Locate the cell with the specified text and output its [X, Y] center coordinate. 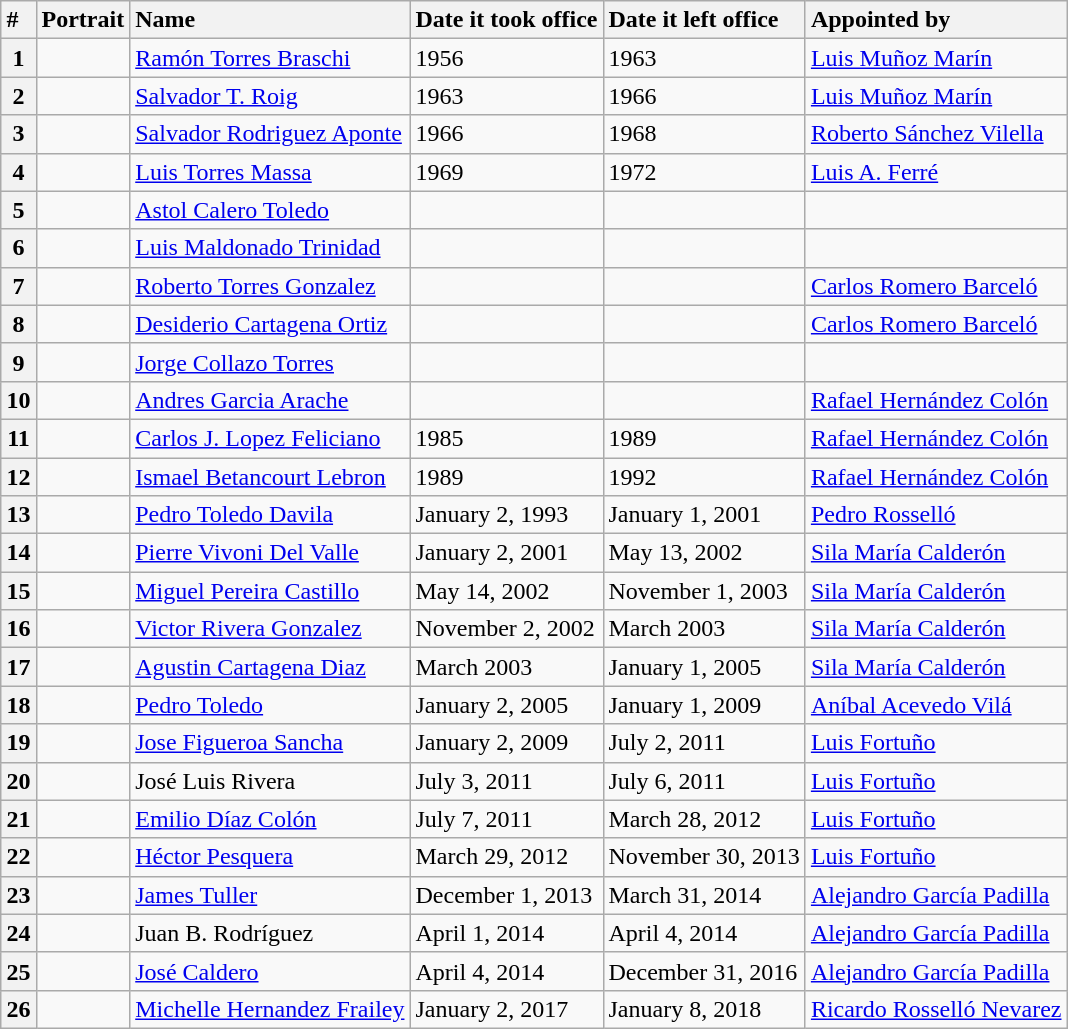
Portrait [83, 20]
Salvador Rodriguez Aponte [270, 134]
Name [270, 20]
Miguel Pereira Castillo [270, 591]
9 [18, 362]
Luis Maldonado Trinidad [270, 248]
July 6, 2011 [704, 781]
March 29, 2012 [506, 857]
July 3, 2011 [506, 781]
January 1, 2005 [704, 667]
December 31, 2016 [704, 971]
January 8, 2018 [704, 1009]
January 2, 2017 [506, 1009]
1992 [704, 477]
25 [18, 971]
Agustin Cartagena Diaz [270, 667]
March 28, 2012 [704, 819]
April 1, 2014 [506, 933]
Appointed by [936, 20]
Michelle Hernandez Frailey [270, 1009]
3 [18, 134]
Salvador T. Roig [270, 96]
Pierre Vivoni Del Valle [270, 553]
1985 [506, 438]
July 2, 2011 [704, 743]
November 1, 2003 [704, 591]
Roberto Sánchez Vilella [936, 134]
2 [18, 96]
4 [18, 172]
December 1, 2013 [506, 895]
November 30, 2013 [704, 857]
January 2, 1993 [506, 515]
11 [18, 438]
James Tuller [270, 895]
November 2, 2002 [506, 629]
# [18, 20]
1972 [704, 172]
16 [18, 629]
Andres Garcia Arache [270, 400]
1956 [506, 58]
Jose Figueroa Sancha [270, 743]
May 14, 2002 [506, 591]
10 [18, 400]
Ricardo Rosselló Nevarez [936, 1009]
January 2, 2001 [506, 553]
Jorge Collazo Torres [270, 362]
1969 [506, 172]
January 2, 2005 [506, 705]
Carlos J. Lopez Feliciano [270, 438]
Luis Torres Massa [270, 172]
Victor Rivera Gonzalez [270, 629]
26 [18, 1009]
José Caldero [270, 971]
23 [18, 895]
January 1, 2001 [704, 515]
12 [18, 477]
Date it left office [704, 20]
13 [18, 515]
20 [18, 781]
22 [18, 857]
May 13, 2002 [704, 553]
Ismael Betancourt Lebron [270, 477]
July 7, 2011 [506, 819]
Pedro Toledo Davila [270, 515]
Ramón Torres Braschi [270, 58]
Emilio Díaz Colón [270, 819]
6 [18, 248]
Astol Calero Toledo [270, 210]
Roberto Torres Gonzalez [270, 286]
5 [18, 210]
18 [18, 705]
January 2, 2009 [506, 743]
8 [18, 324]
José Luis Rivera [270, 781]
Date it took office [506, 20]
Pedro Rosselló [936, 515]
15 [18, 591]
Juan B. Rodríguez [270, 933]
14 [18, 553]
Pedro Toledo [270, 705]
19 [18, 743]
17 [18, 667]
21 [18, 819]
1968 [704, 134]
Desiderio Cartagena Ortiz [270, 324]
7 [18, 286]
24 [18, 933]
Héctor Pesquera [270, 857]
January 1, 2009 [704, 705]
1 [18, 58]
Aníbal Acevedo Vilá [936, 705]
Luis A. Ferré [936, 172]
March 31, 2014 [704, 895]
